Find where the given text appears and provide that cell's center as (x, y) coordinate. 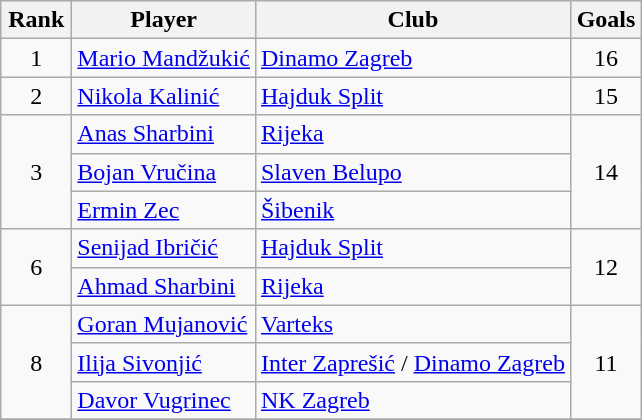
Player (164, 20)
Varteks (412, 324)
6 (36, 267)
Anas Sharbini (164, 134)
8 (36, 362)
Davor Vugrinec (164, 400)
Bojan Vručina (164, 172)
Goran Mujanović (164, 324)
Ilija Sivonjić (164, 362)
Club (412, 20)
1 (36, 58)
14 (606, 172)
Slaven Belupo (412, 172)
Ermin Zec (164, 210)
2 (36, 96)
Dinamo Zagreb (412, 58)
11 (606, 362)
15 (606, 96)
Šibenik (412, 210)
Senijad Ibričić (164, 248)
12 (606, 267)
16 (606, 58)
Rank (36, 20)
Mario Mandžukić (164, 58)
NK Zagreb (412, 400)
Nikola Kalinić (164, 96)
Ahmad Sharbini (164, 286)
3 (36, 172)
Inter Zaprešić / Dinamo Zagreb (412, 362)
Goals (606, 20)
